Find where the given text appears and provide that cell's center as [x, y] coordinate. 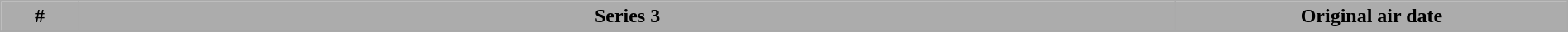
Series 3 [627, 16]
Original air date [1372, 16]
# [40, 16]
